Scan for the cell matching the given text and deliver its (x, y) coordinate at center. 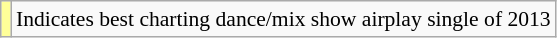
Indicates best charting dance/mix show airplay single of 2013 (284, 19)
